For the text-containing cell, return its midpoint in [x, y] coordinate format. 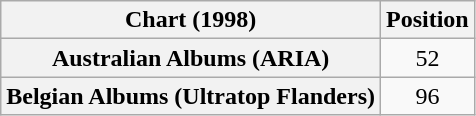
96 [428, 96]
Belgian Albums (Ultratop Flanders) [191, 96]
Australian Albums (ARIA) [191, 58]
Chart (1998) [191, 20]
Position [428, 20]
52 [428, 58]
